Locate the cell with the specified text and output its [x, y] center coordinate. 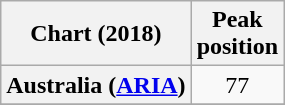
Australia (ARIA) [96, 85]
Peak position [237, 34]
Chart (2018) [96, 34]
77 [237, 85]
